Find where the given text appears and provide that cell's center as [X, Y] coordinate. 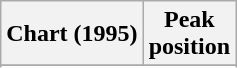
Peakposition [189, 34]
Chart (1995) [72, 34]
